Locate the cell with the specified text and output its (x, y) center coordinate. 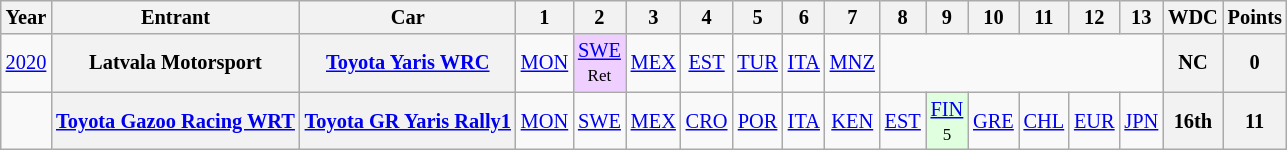
9 (948, 17)
JPN (1141, 121)
2 (600, 17)
10 (993, 17)
1 (544, 17)
Entrant (176, 17)
FIN5 (948, 121)
Toyota Gazoo Racing WRT (176, 121)
8 (903, 17)
3 (654, 17)
CHL (1044, 121)
EUR (1094, 121)
5 (757, 17)
Year (26, 17)
0 (1255, 63)
12 (1094, 17)
MNZ (852, 63)
16th (1193, 121)
GRE (993, 121)
WDC (1193, 17)
Car (408, 17)
Toyota GR Yaris Rally1 (408, 121)
Latvala Motorsport (176, 63)
SWE (600, 121)
6 (804, 17)
POR (757, 121)
4 (707, 17)
TUR (757, 63)
KEN (852, 121)
Toyota Yaris WRC (408, 63)
NC (1193, 63)
7 (852, 17)
2020 (26, 63)
SWERet (600, 63)
13 (1141, 17)
Points (1255, 17)
CRO (707, 121)
